Provide the (x, y) coordinate of the cell's center where the given text is located.  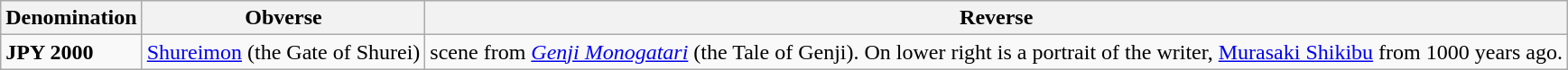
Shureimon (the Gate of Shurei) (283, 52)
Obverse (283, 18)
Reverse (997, 18)
Denomination (71, 18)
JPY 2000 (71, 52)
scene from Genji Monogatari (the Tale of Genji). On lower right is a portrait of the writer, Murasaki Shikibu from 1000 years ago. (997, 52)
